From the cell containing the given text, extract its center point as (X, Y) coordinate. 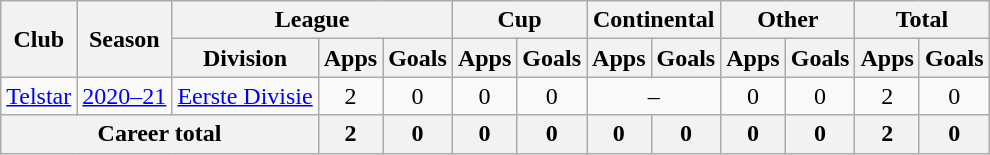
2020–21 (124, 96)
Cup (519, 20)
Continental (654, 20)
Season (124, 39)
Division (245, 58)
– (654, 96)
Other (788, 20)
Total (922, 20)
Club (39, 39)
Career total (160, 134)
Telstar (39, 96)
League (312, 20)
Eerste Divisie (245, 96)
